Return the (X, Y) coordinate for the center point of the cell that contains the specified text.  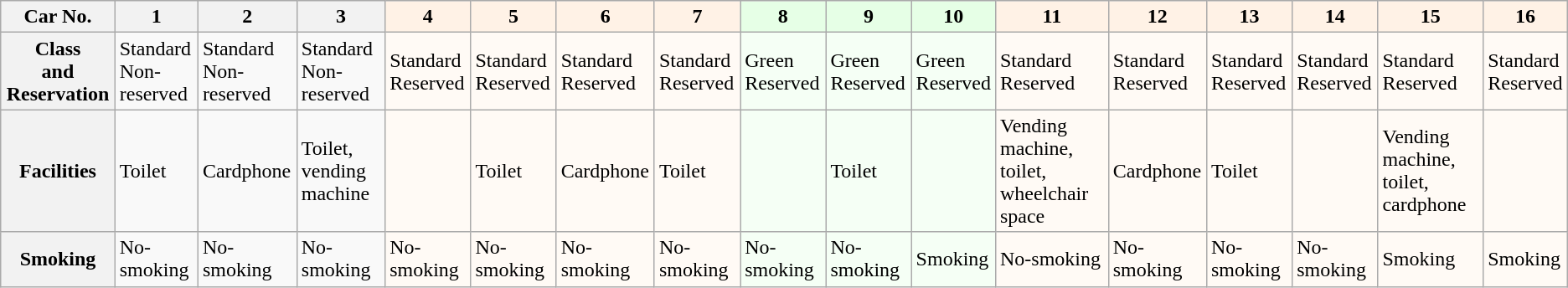
10 (953, 17)
1 (156, 17)
9 (869, 17)
7 (697, 17)
4 (428, 17)
14 (1335, 17)
12 (1158, 17)
Classand Reservation (58, 71)
6 (605, 17)
8 (783, 17)
3 (340, 17)
Vending machine, toilet, cardphone (1431, 171)
Car No. (58, 17)
5 (513, 17)
2 (247, 17)
Toilet, vending machine (340, 171)
Facilities (58, 171)
16 (1526, 17)
Vending machine, toilet, wheelchair space (1052, 171)
15 (1431, 17)
11 (1052, 17)
13 (1249, 17)
